Return the (X, Y) coordinate for the center point of the cell that contains the specified text.  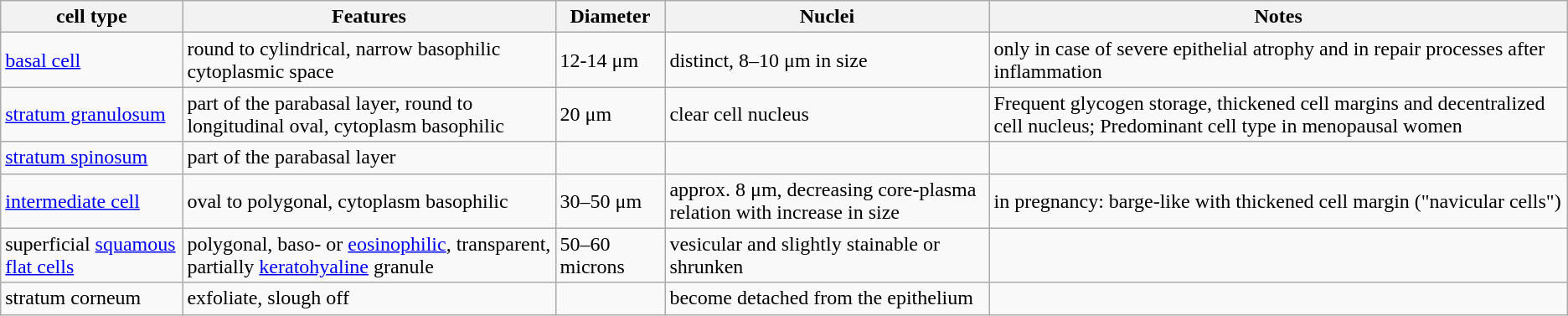
polygonal, baso- or eosinophilic, transparent, partially keratohyaline granule (369, 255)
Notes (1278, 17)
Frequent glycogen storage, thickened cell margins and decentralized cell nucleus; Predominant cell type in menopausal women (1278, 114)
12-14 μm (610, 60)
clear cell nucleus (828, 114)
in pregnancy: barge-like with thickened cell margin ("navicular cells") (1278, 201)
20 μm (610, 114)
become detached from the epithelium (828, 298)
part of the parabasal layer, round to longitudinal oval, cytoplasm basophilic (369, 114)
part of the parabasal layer (369, 158)
distinct, 8–10 μm in size (828, 60)
30–50 μm (610, 201)
vesicular and slightly stainable or shrunken (828, 255)
exfoliate, slough off (369, 298)
Features (369, 17)
intermediate cell (92, 201)
oval to polygonal, cytoplasm basophilic (369, 201)
stratum granulosum (92, 114)
cell type (92, 17)
Nuclei (828, 17)
basal cell (92, 60)
approx. 8 μm, decreasing core-plasma relation with increase in size (828, 201)
50–60 microns (610, 255)
stratum spinosum (92, 158)
stratum corneum (92, 298)
round to cylindrical, narrow basophilic cytoplasmic space (369, 60)
only in case of severe epithelial atrophy and in repair processes after inflammation (1278, 60)
Diameter (610, 17)
superficial squamous flat cells (92, 255)
